Scan for the cell matching the given text and deliver its (x, y) coordinate at center. 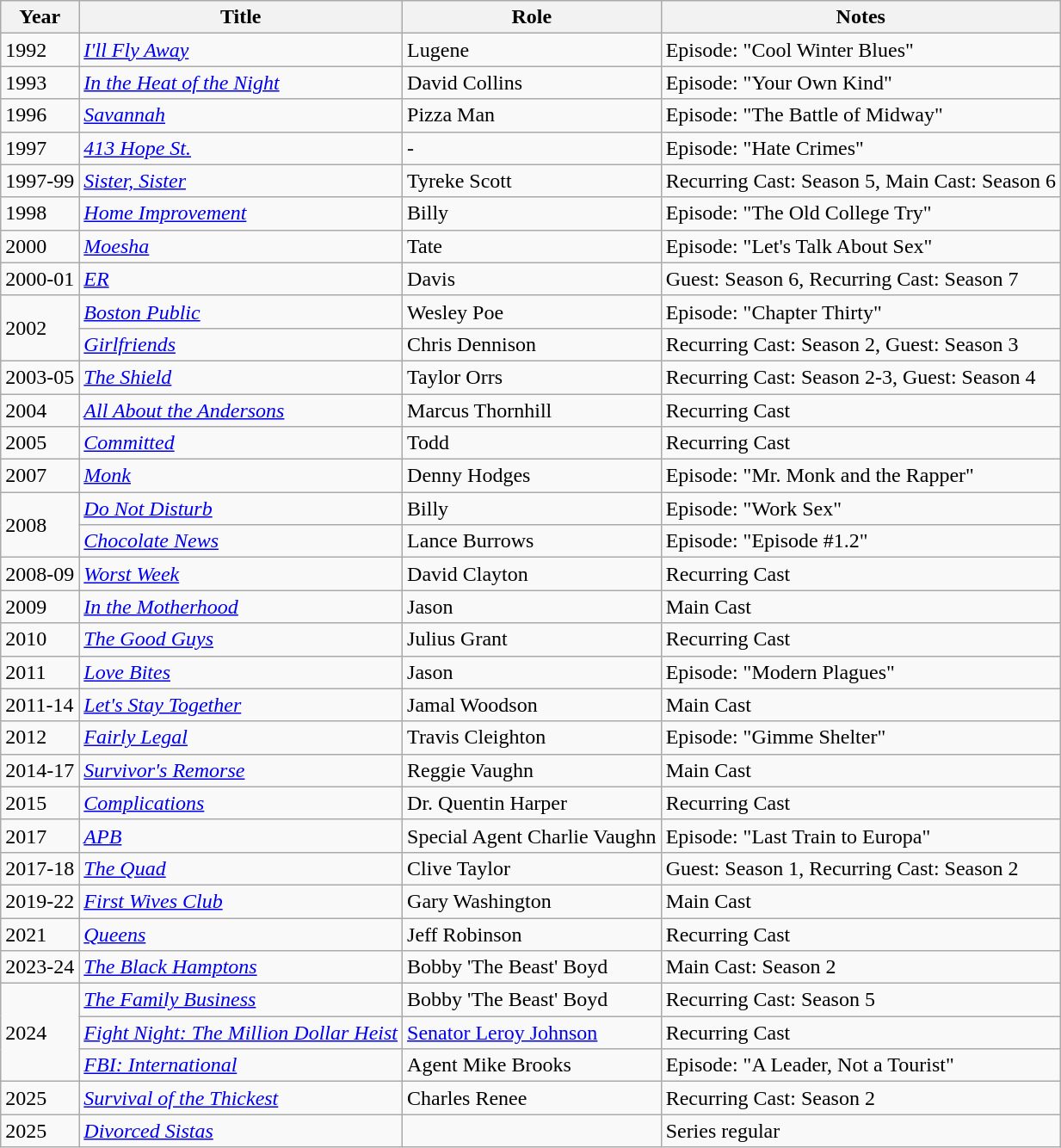
Charles Renee (532, 1098)
Savannah (241, 115)
1997-99 (40, 181)
Gary Washington (532, 901)
2017-18 (40, 868)
Special Agent Charlie Vaughn (532, 836)
1993 (40, 83)
2021 (40, 934)
Senator Leroy Johnson (532, 1033)
1996 (40, 115)
Recurring Cast: Season 2-3, Guest: Season 4 (861, 377)
David Collins (532, 83)
Todd (532, 443)
In the Motherhood (241, 607)
Episode: "Chapter Thirty" (861, 312)
Episode: "Cool Winter Blues" (861, 50)
Recurring Cast: Season 5 (861, 1000)
Boston Public (241, 312)
Recurring Cast: Season 2, Guest: Season 3 (861, 344)
Series regular (861, 1131)
Love Bites (241, 672)
Lugene (532, 50)
Episode: "Mr. Monk and the Rapper" (861, 476)
Survival of the Thickest (241, 1098)
Taylor Orrs (532, 377)
2000-01 (40, 279)
Fight Night: The Million Dollar Heist (241, 1033)
The Good Guys (241, 639)
Committed (241, 443)
ER (241, 279)
Survivor's Remorse (241, 770)
Pizza Man (532, 115)
Agent Mike Brooks (532, 1065)
2000 (40, 246)
Complications (241, 803)
413 Hope St. (241, 148)
Moesha (241, 246)
2024 (40, 1033)
Title (241, 17)
Episode: "The Battle of Midway" (861, 115)
2004 (40, 410)
Fairly Legal (241, 738)
Chris Dennison (532, 344)
2003-05 (40, 377)
Divorced Sistas (241, 1131)
The Quad (241, 868)
Jamal Woodson (532, 705)
Lance Burrows (532, 541)
Year (40, 17)
Episode: "The Old College Try" (861, 213)
Julius Grant (532, 639)
Dr. Quentin Harper (532, 803)
All About the Andersons (241, 410)
2008-09 (40, 574)
2017 (40, 836)
Recurring Cast: Season 2 (861, 1098)
2015 (40, 803)
2012 (40, 738)
Davis (532, 279)
Chocolate News (241, 541)
Episode: "Modern Plagues" (861, 672)
Guest: Season 6, Recurring Cast: Season 7 (861, 279)
David Clayton (532, 574)
I'll Fly Away (241, 50)
In the Heat of the Night (241, 83)
Episode: "Hate Crimes" (861, 148)
2005 (40, 443)
Main Cast: Season 2 (861, 967)
Episode: "A Leader, Not a Tourist" (861, 1065)
FBI: International (241, 1065)
Clive Taylor (532, 868)
Tyreke Scott (532, 181)
Queens (241, 934)
APB (241, 836)
2007 (40, 476)
2010 (40, 639)
2019-22 (40, 901)
1998 (40, 213)
The Family Business (241, 1000)
2002 (40, 328)
Marcus Thornhill (532, 410)
Notes (861, 17)
2011-14 (40, 705)
First Wives Club (241, 901)
Denny Hodges (532, 476)
1992 (40, 50)
1997 (40, 148)
Do Not Disturb (241, 509)
2011 (40, 672)
Episode: "Last Train to Europa" (861, 836)
Travis Cleighton (532, 738)
Tate (532, 246)
Girlfriends (241, 344)
Wesley Poe (532, 312)
2023-24 (40, 967)
Episode: "Work Sex" (861, 509)
Worst Week (241, 574)
Jeff Robinson (532, 934)
Episode: "Let's Talk About Sex" (861, 246)
The Shield (241, 377)
Guest: Season 1, Recurring Cast: Season 2 (861, 868)
Episode: "Your Own Kind" (861, 83)
Recurring Cast: Season 5, Main Cast: Season 6 (861, 181)
Home Improvement (241, 213)
Let's Stay Together (241, 705)
The Black Hamptons (241, 967)
Sister, Sister (241, 181)
2009 (40, 607)
- (532, 148)
Reggie Vaughn (532, 770)
2014-17 (40, 770)
Episode: "Gimme Shelter" (861, 738)
2008 (40, 525)
Monk (241, 476)
Role (532, 17)
Episode: "Episode #1.2" (861, 541)
